Provide the [X, Y] coordinate of the cell's center where the given text is located.  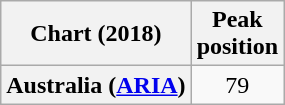
Peakposition [237, 34]
Chart (2018) [96, 34]
Australia (ARIA) [96, 85]
79 [237, 85]
